Locate the cell with the specified text and output its [X, Y] center coordinate. 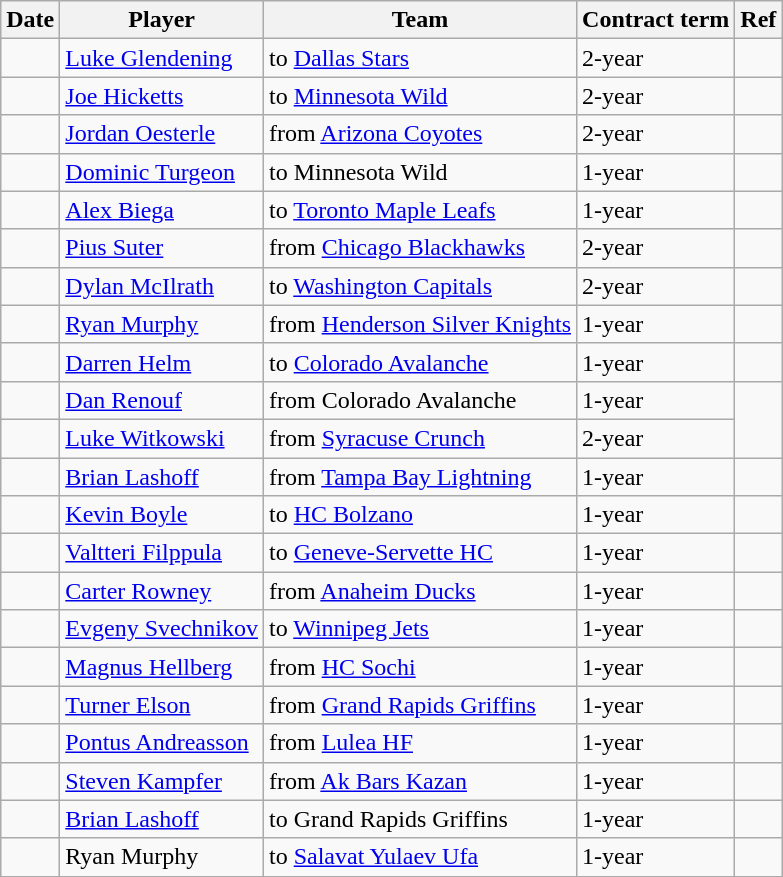
to Salavat Yulaev Ufa [420, 857]
Luke Glendening [162, 58]
from HC Sochi [420, 667]
Carter Rowney [162, 591]
from Syracuse Crunch [420, 438]
to Geneve-Servette HC [420, 553]
to Winnipeg Jets [420, 629]
Pius Suter [162, 248]
Jordan Oesterle [162, 134]
Pontus Andreasson [162, 743]
Date [30, 20]
Valtteri Filppula [162, 553]
from Tampa Bay Lightning [420, 477]
to Toronto Maple Leafs [420, 210]
Evgeny Svechnikov [162, 629]
from Ak Bars Kazan [420, 781]
Steven Kampfer [162, 781]
Alex Biega [162, 210]
Kevin Boyle [162, 515]
Dan Renouf [162, 400]
Dominic Turgeon [162, 172]
to Colorado Avalanche [420, 362]
Magnus Hellberg [162, 667]
Dylan McIlrath [162, 286]
Contract term [656, 20]
Turner Elson [162, 705]
to HC Bolzano [420, 515]
from Arizona Coyotes [420, 134]
to Washington Capitals [420, 286]
Darren Helm [162, 362]
Ref [758, 20]
from Lulea HF [420, 743]
from Henderson Silver Knights [420, 324]
to Dallas Stars [420, 58]
Team [420, 20]
from Chicago Blackhawks [420, 248]
from Colorado Avalanche [420, 400]
to Grand Rapids Griffins [420, 819]
from Anaheim Ducks [420, 591]
Joe Hicketts [162, 96]
Luke Witkowski [162, 438]
from Grand Rapids Griffins [420, 705]
Player [162, 20]
